For the text-containing cell, return its midpoint in (X, Y) coordinate format. 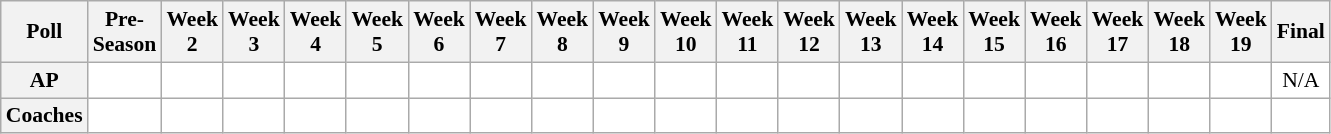
Week19 (1241, 32)
Week4 (316, 32)
Week11 (748, 32)
Pre-Season (125, 32)
Final (1301, 32)
Week6 (439, 32)
Poll (44, 32)
Week15 (994, 32)
Week3 (254, 32)
Week2 (192, 32)
Week12 (809, 32)
Week5 (377, 32)
Week14 (933, 32)
Week8 (562, 32)
Week10 (686, 32)
Coaches (44, 116)
Week7 (501, 32)
Week9 (624, 32)
N/A (1301, 80)
AP (44, 80)
Week17 (1118, 32)
Week13 (871, 32)
Week16 (1056, 32)
Week18 (1179, 32)
